For the text-containing cell, return its midpoint in (X, Y) coordinate format. 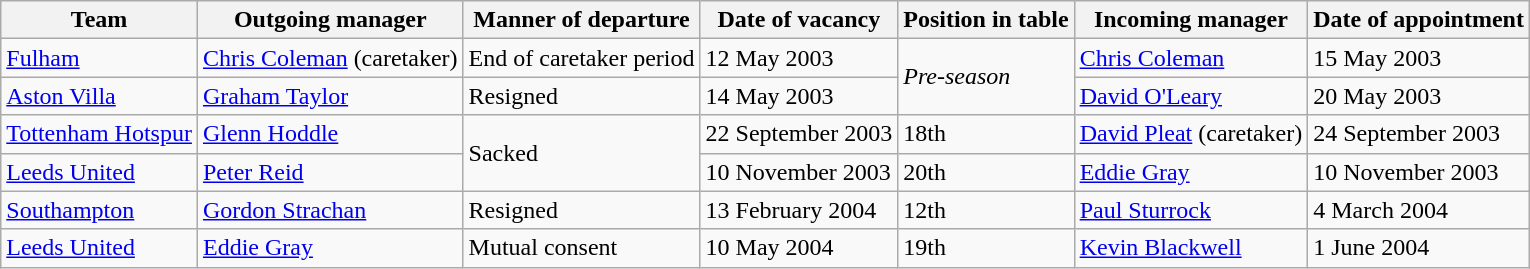
Position in table (986, 20)
15 May 2003 (1419, 58)
1 June 2004 (1419, 248)
Chris Coleman (1191, 58)
Sacked (582, 153)
20th (986, 172)
Peter Reid (330, 172)
10 May 2004 (799, 248)
Southampton (100, 210)
Paul Sturrock (1191, 210)
Team (100, 20)
Chris Coleman (caretaker) (330, 58)
Mutual consent (582, 248)
David O'Leary (1191, 96)
Tottenham Hotspur (100, 134)
Aston Villa (100, 96)
Kevin Blackwell (1191, 248)
Incoming manager (1191, 20)
Fulham (100, 58)
12th (986, 210)
13 February 2004 (799, 210)
Date of appointment (1419, 20)
20 May 2003 (1419, 96)
4 March 2004 (1419, 210)
David Pleat (caretaker) (1191, 134)
24 September 2003 (1419, 134)
Date of vacancy (799, 20)
14 May 2003 (799, 96)
End of caretaker period (582, 58)
Graham Taylor (330, 96)
12 May 2003 (799, 58)
Gordon Strachan (330, 210)
22 September 2003 (799, 134)
18th (986, 134)
Pre-season (986, 77)
19th (986, 248)
Outgoing manager (330, 20)
Glenn Hoddle (330, 134)
Manner of departure (582, 20)
